Locate the cell with the specified text and output its [X, Y] center coordinate. 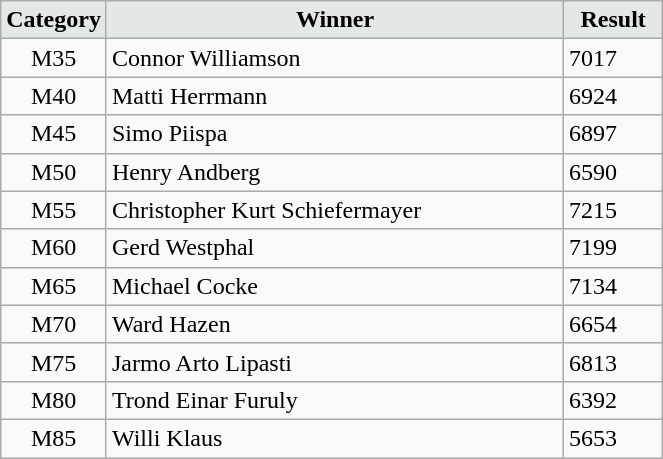
M40 [54, 96]
M60 [54, 248]
Trond Einar Furuly [334, 400]
M70 [54, 324]
Christopher Kurt Schiefermayer [334, 210]
7134 [614, 286]
6897 [614, 134]
Henry Andberg [334, 172]
Michael Cocke [334, 286]
M45 [54, 134]
6924 [614, 96]
Matti Herrmann [334, 96]
Category [54, 20]
M35 [54, 58]
6392 [614, 400]
M85 [54, 438]
6654 [614, 324]
7215 [614, 210]
7199 [614, 248]
7017 [614, 58]
Jarmo Arto Lipasti [334, 362]
Winner [334, 20]
Willi Klaus [334, 438]
5653 [614, 438]
M75 [54, 362]
Ward Hazen [334, 324]
Result [614, 20]
M55 [54, 210]
Gerd Westphal [334, 248]
M65 [54, 286]
6590 [614, 172]
M80 [54, 400]
Simo Piispa [334, 134]
6813 [614, 362]
M50 [54, 172]
Connor Williamson [334, 58]
